Pinpoint the cell where the given text exists, returning its (X, Y) midpoint coordinate. 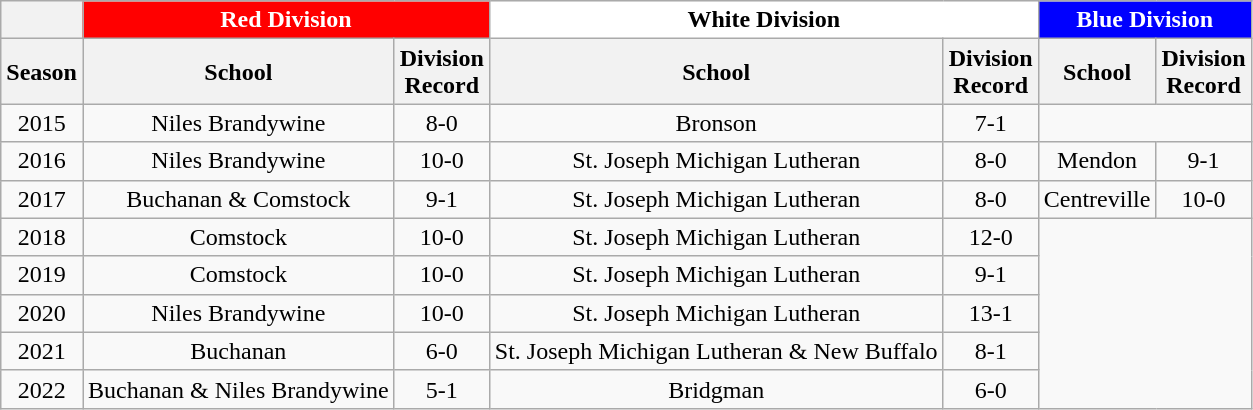
Buchanan & Niles Brandywine (238, 389)
5-1 (442, 389)
8-1 (990, 351)
Red Division (286, 20)
12-0 (990, 237)
2017 (42, 199)
2020 (42, 313)
Mendon (1097, 161)
Blue Division (1144, 20)
13-1 (990, 313)
Buchanan (238, 351)
7-1 (990, 123)
2015 (42, 123)
2019 (42, 275)
Bridgman (716, 389)
Centreville (1097, 199)
2016 (42, 161)
Season (42, 72)
2021 (42, 351)
Bronson (716, 123)
Buchanan & Comstock (238, 199)
White Division (764, 20)
St. Joseph Michigan Lutheran & New Buffalo (716, 351)
2018 (42, 237)
2022 (42, 389)
